From the cell containing the given text, extract its center point as [X, Y] coordinate. 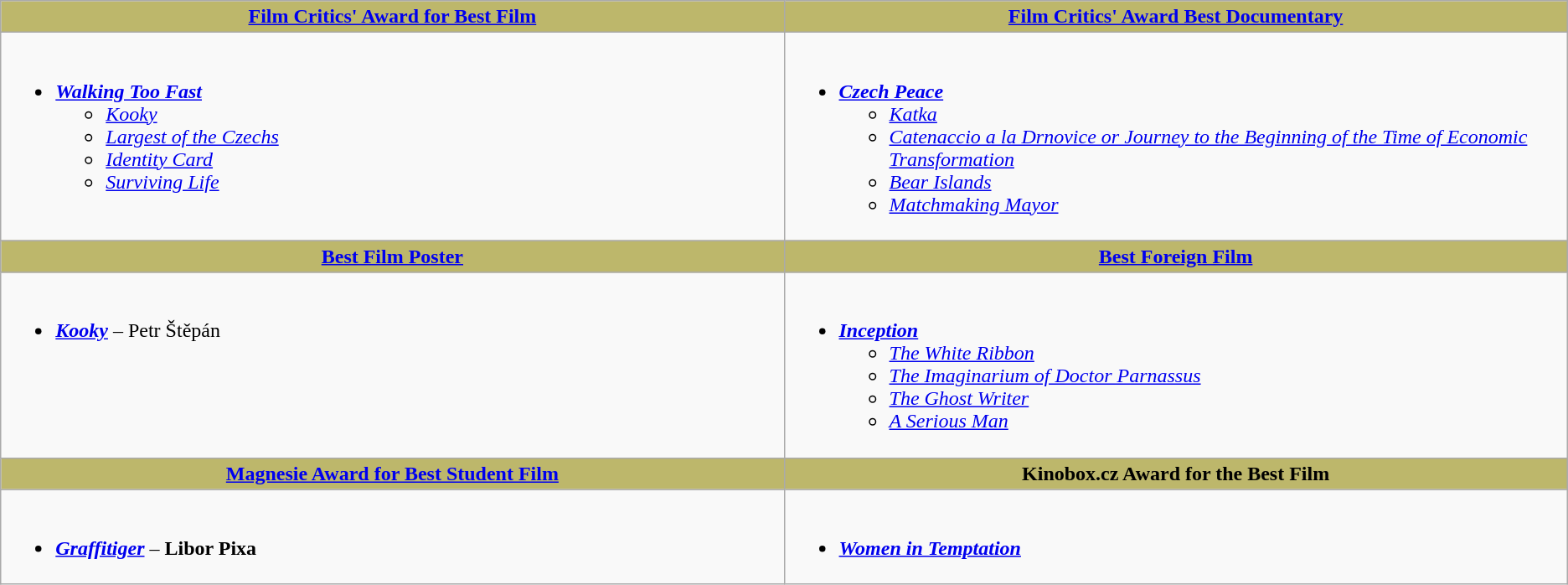
Film Critics' Award Best Documentary [1176, 17]
Best Film Poster [392, 256]
Walking Too FastKookyLargest of the CzechsIdentity CardSurviving Life [392, 137]
Graffitiger – Libor Pixa [392, 536]
Film Critics' Award for Best Film [392, 17]
Czech PeaceKatkaCatenaccio a la Drnovice or Journey to the Beginning of the Time of Economic TransformationBear IslandsMatchmaking Mayor [1176, 137]
Best Foreign Film [1176, 256]
Women in Temptation [1176, 536]
Kooky – Petr Štěpán [392, 365]
Kinobox.cz Award for the Best Film [1176, 474]
Magnesie Award for Best Student Film [392, 474]
InceptionThe White RibbonThe Imaginarium of Doctor ParnassusThe Ghost WriterA Serious Man [1176, 365]
